Identify which cell holds the provided text, then report its [x, y] central coordinate. 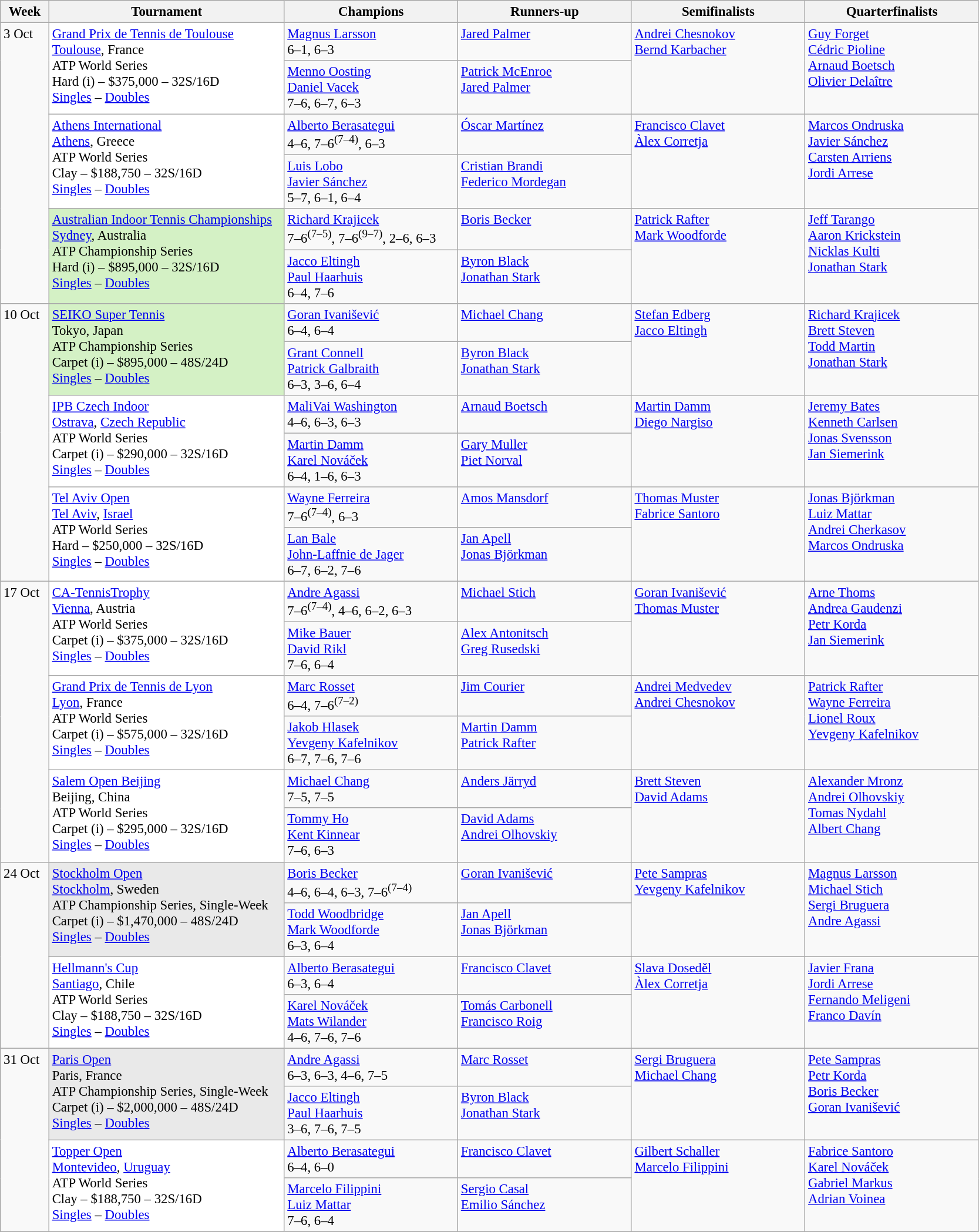
Week [25, 12]
Marc Rosset 6–4, 7–6(7–2) [371, 696]
Stockholm Open Stockholm, SwedenATP Championship Series, Single-WeekCarpet (i) – $1,470,000 – 48S/24D Singles – Doubles [167, 909]
Sergio Casal Emilio Sánchez [545, 1205]
Athens International Athens, GreeceATP World SeriesClay – $188,750 – 32S/16DSingles – Doubles [167, 162]
Tournament [167, 12]
Tel Aviv Open Tel Aviv, IsraelATP World SeriesHard – $250,000 – 32S/16DSingles – Doubles [167, 535]
Cristian Brandi Federico Mordegan [545, 182]
Patrick McEnroe Jared Palmer [545, 88]
Anders Järryd [545, 790]
Francisco Clavet Àlex Corretja [718, 162]
Jeremy Bates Kenneth Carlsen Jonas Svensson Jan Siemerink [892, 441]
Marc Rosset [545, 1067]
Martin Damm Patrick Rafter [545, 743]
Richard Krajicek 7–6(7–5), 7–6(9–7), 2–6, 6–3 [371, 229]
Champions [371, 12]
Semifinalists [718, 12]
Lan Bale John-Laffnie de Jager 6–7, 6–2, 7–6 [371, 555]
IPB Czech IndoorOstrava, Czech RepublicATP World SeriesCarpet (i) – $290,000 – 32S/16DSingles – Doubles [167, 441]
CA-TennisTrophy Vienna, AustriaATP World SeriesCarpet (i) – $375,000 – 32S/16DSingles – Doubles [167, 629]
Stefan Edberg Jacco Eltingh [718, 349]
Óscar Martínez [545, 135]
Paris Open Paris, FranceATP Championship Series, Single-WeekCarpet (i) – $2,000,000 – 48S/24D Singles – Doubles [167, 1094]
31 Oct [25, 1140]
Marcelo Filippini Luiz Mattar 7–6, 6–4 [371, 1205]
Alberto Berasategui 6–3, 6–4 [371, 975]
Luis Lobo Javier Sánchez 5–7, 6–1, 6–4 [371, 182]
Andrei Medvedev Andrei Chesnokov [718, 723]
Grant Connell Patrick Galbraith 6–3, 3–6, 6–4 [371, 368]
Alexander Mronz Andrei Olhovskiy Tomas Nydahl Albert Chang [892, 816]
Hellmann's Cup Santiago, ChileATP World SeriesClay – $188,750 – 32S/16DSingles – Doubles [167, 1002]
Australian Indoor Tennis Championships Sydney, AustraliaATP Championship SeriesHard (i) – $895,000 – 32S/16DSingles – Doubles [167, 256]
Sergi Bruguera Michael Chang [718, 1094]
Martin Damm Diego Nargiso [718, 441]
Todd Woodbridge Mark Woodforde 6–3, 6–4 [371, 929]
Pete Sampras Petr Korda Boris Becker Goran Ivanišević [892, 1094]
Menno Oosting Daniel Vacek 7–6, 6–7, 6–3 [371, 88]
Slava Doseděl Àlex Corretja [718, 1002]
Boris Becker 4–6, 6–4, 6–3, 7–6(7–4) [371, 882]
3 Oct [25, 163]
Andrei Chesnokov Bernd Karbacher [718, 69]
MaliVai Washington 4–6, 6–3, 6–3 [371, 414]
Magnus Larsson Michael Stich Sergi Bruguera Andre Agassi [892, 909]
Andre Agassi 6–3, 6–3, 4–6, 7–5 [371, 1067]
Quarterfinalists [892, 12]
Boris Becker [545, 229]
Alberto Berasategui 6–4, 6–0 [371, 1159]
10 Oct [25, 442]
17 Oct [25, 721]
Grand Prix de Tennis de Lyon Lyon, FranceATP World SeriesCarpet (i) – $575,000 – 32S/16DSingles – Doubles [167, 723]
Pete Sampras Yevgeny Kafelnikov [718, 909]
Andre Agassi 7–6(7–4), 4–6, 6–2, 6–3 [371, 602]
Guy Forget Cédric Pioline Arnaud Boetsch Olivier Delaître [892, 69]
Tommy Ho Kent Kinnear 7–6, 6–3 [371, 835]
Gary Muller Piet Norval [545, 460]
Jeff Tarango Aaron Krickstein Nicklas Kulti Jonathan Stark [892, 256]
Arne Thoms Andrea Gaudenzi Petr Korda Jan Siemerink [892, 629]
Patrick Rafter Wayne Ferreira Lionel Roux Yevgeny Kafelnikov [892, 723]
Magnus Larsson 6–1, 6–3 [371, 42]
Michael Chang [545, 322]
Martin Damm Karel Nováček 6–4, 1–6, 6–3 [371, 460]
Brett Steven David Adams [718, 816]
Arnaud Boetsch [545, 414]
Patrick Rafter Mark Woodforde [718, 256]
Goran Ivanišević [545, 882]
Goran Ivanišević 6–4, 6–4 [371, 322]
David Adams Andrei Olhovskiy [545, 835]
Fabrice Santoro Karel Nováček Gabriel Markus Adrian Voinea [892, 1186]
Marcos Ondruska Javier Sánchez Carsten Arriens Jordi Arrese [892, 162]
Thomas Muster Fabrice Santoro [718, 535]
Jim Courier [545, 696]
Michael Chang 7–5, 7–5 [371, 790]
Jonas Björkman Luiz Mattar Andrei Cherkasov Marcos Ondruska [892, 535]
Amos Mansdorf [545, 508]
Michael Stich [545, 602]
Alberto Berasategui 4–6, 7–6(7–4), 6–3 [371, 135]
Javier Frana Jordi Arrese Fernando Meligeni Franco Davín [892, 1002]
Karel Nováček Mats Wilander 4–6, 7–6, 7–6 [371, 1022]
Gilbert Schaller Marcelo Filippini [718, 1186]
Jared Palmer [545, 42]
Tomás Carbonell Francisco Roig [545, 1022]
Topper Open Montevideo, UruguayATP World SeriesClay – $188,750 – 32S/16DSingles – Doubles [167, 1186]
Goran Ivanišević Thomas Muster [718, 629]
24 Oct [25, 955]
Jakob Hlasek Yevgeny Kafelnikov 6–7, 7–6, 7–6 [371, 743]
Grand Prix de Tennis de ToulouseToulouse, FranceATP World SeriesHard (i) – $375,000 – 32S/16DSingles – Doubles [167, 69]
Runners-up [545, 12]
Jacco Eltingh Paul Haarhuis 6–4, 7–6 [371, 277]
Salem Open Beijing Beijing, ChinaATP World SeriesCarpet (i) – $295,000 – 32S/16DSingles – Doubles [167, 816]
Alex Antonitsch Greg Rusedski [545, 649]
Jacco Eltingh Paul Haarhuis 3–6, 7–6, 7–5 [371, 1113]
SEIKO Super Tennis Tokyo, JapanATP Championship SeriesCarpet (i) – $895,000 – 48S/24D Singles – Doubles [167, 349]
Richard Krajicek Brett Steven Todd Martin Jonathan Stark [892, 349]
Mike Bauer David Rikl 7–6, 6–4 [371, 649]
Wayne Ferreira 7–6(7–4), 6–3 [371, 508]
